Locate the cell with the specified text and output its (x, y) center coordinate. 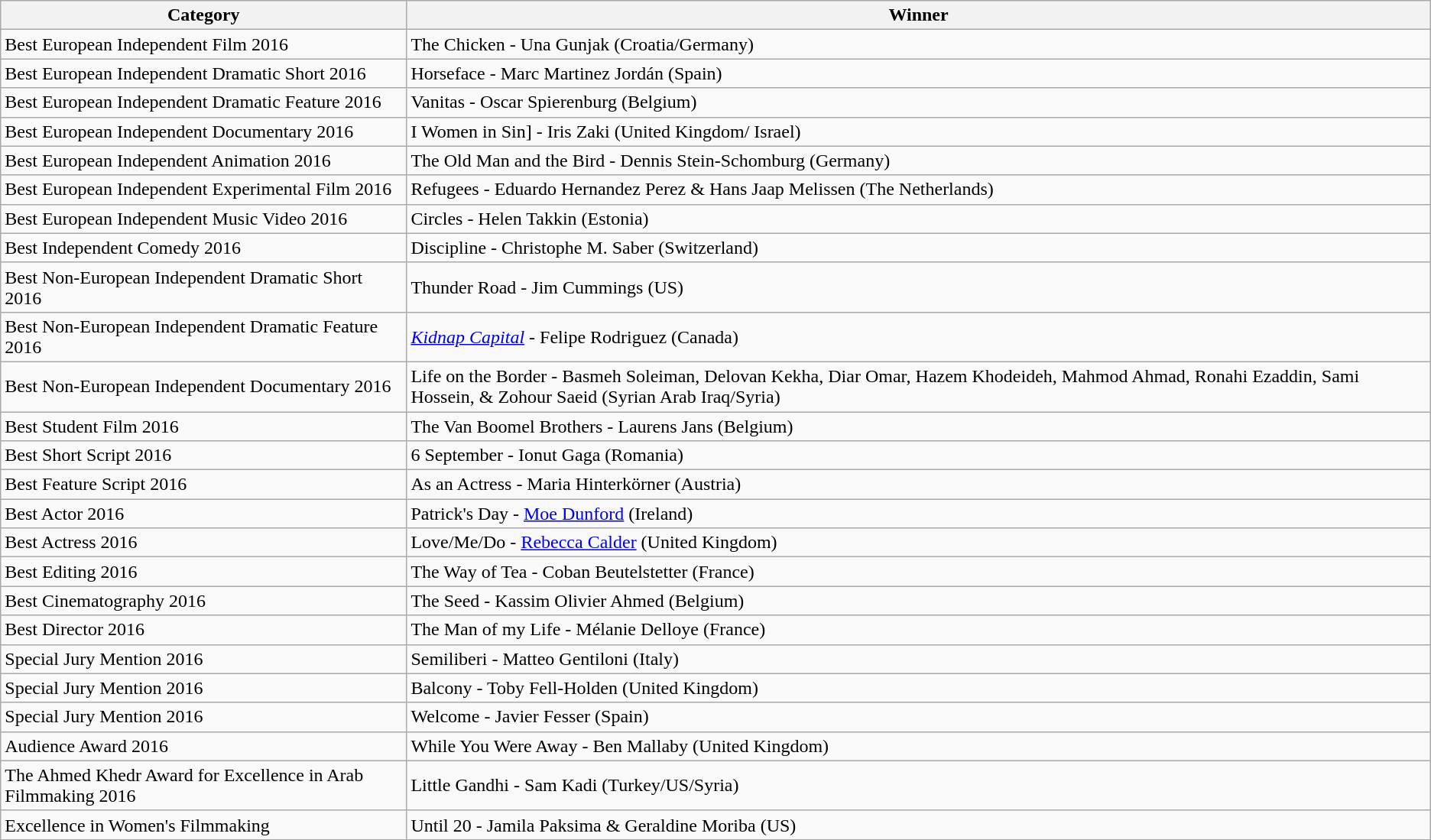
The Way of Tea - Coban Beutelstetter (France) (919, 572)
Horseface - Marc Martinez Jordán (Spain) (919, 73)
Refugees - Eduardo Hernandez Perez & Hans Jaap Melissen (The Netherlands) (919, 190)
Best Editing 2016 (203, 572)
Best Director 2016 (203, 630)
Best European Independent Animation 2016 (203, 161)
The Seed - Kassim Olivier Ahmed (Belgium) (919, 601)
Best Non-European Independent Documentary 2016 (203, 387)
Audience Award 2016 (203, 746)
Patrick's Day - Moe Dunford (Ireland) (919, 514)
Best Student Film 2016 (203, 426)
I Women in Sin] - Iris Zaki (United Kingdom/ Israel) (919, 131)
Circles - Helen Takkin (Estonia) (919, 219)
Best Cinematography 2016 (203, 601)
Best European Independent Dramatic Feature 2016 (203, 102)
Love/Me/Do - Rebecca Calder (United Kingdom) (919, 543)
Category (203, 15)
Best Actress 2016 (203, 543)
The Ahmed Khedr Award for Excellence in Arab Filmmaking 2016 (203, 786)
Thunder Road - Jim Cummings (US) (919, 287)
Best European Independent Film 2016 (203, 44)
The Chicken - Una Gunjak (Croatia/Germany) (919, 44)
The Old Man and the Bird - Dennis Stein-Schomburg (Germany) (919, 161)
Semiliberi - Matteo Gentiloni (Italy) (919, 659)
Little Gandhi - Sam Kadi (Turkey/US/Syria) (919, 786)
Best Short Script 2016 (203, 456)
Best European Independent Music Video 2016 (203, 219)
As an Actress - Maria Hinterkörner (Austria) (919, 485)
Winner (919, 15)
Best European Independent Documentary 2016 (203, 131)
Kidnap Capital - Felipe Rodriguez (Canada) (919, 336)
Best European Independent Experimental Film 2016 (203, 190)
Best European Independent Dramatic Short 2016 (203, 73)
Vanitas - Oscar Spierenburg (Belgium) (919, 102)
Discipline - Christophe M. Saber (Switzerland) (919, 248)
Balcony - Toby Fell-Holden (United Kingdom) (919, 688)
While You Were Away - Ben Mallaby (United Kingdom) (919, 746)
Best Feature Script 2016 (203, 485)
Best Non-European Independent Dramatic Short 2016 (203, 287)
Best Independent Comedy 2016 (203, 248)
Excellence in Women's Filmmaking (203, 825)
The Man of my Life - Mélanie Delloye (France) (919, 630)
Best Non-European Independent Dramatic Feature 2016 (203, 336)
Welcome - Javier Fesser (Spain) (919, 717)
The Van Boomel Brothers - Laurens Jans (Belgium) (919, 426)
Until 20 - Jamila Paksima & Geraldine Moriba (US) (919, 825)
6 September - Ionut Gaga (Romania) (919, 456)
Best Actor 2016 (203, 514)
